Extract the (X, Y) coordinate from the center of the cell holding the provided text.  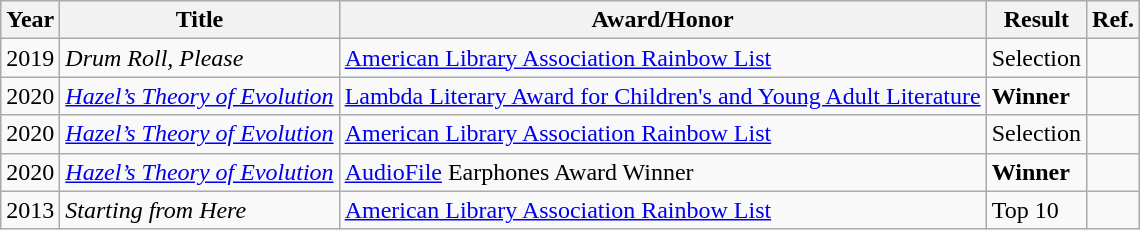
Year (30, 20)
Drum Roll, Please (200, 58)
2019 (30, 58)
Title (200, 20)
2013 (30, 210)
Ref. (1114, 20)
Starting from Here (200, 210)
Result (1036, 20)
Top 10 (1036, 210)
Award/Honor (662, 20)
Lambda Literary Award for Children's and Young Adult Literature (662, 96)
AudioFile Earphones Award Winner (662, 172)
